For the text-containing cell, return its midpoint in [x, y] coordinate format. 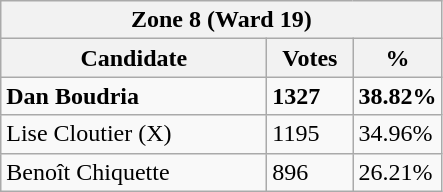
Zone 8 (Ward 19) [222, 20]
Votes [310, 58]
1327 [310, 96]
Lise Cloutier (X) [134, 134]
1195 [310, 134]
Dan Boudria [134, 96]
Candidate [134, 58]
34.96% [398, 134]
38.82% [398, 96]
% [398, 58]
Benoît Chiquette [134, 172]
896 [310, 172]
26.21% [398, 172]
